Find where the given text appears and provide that cell's center as (x, y) coordinate. 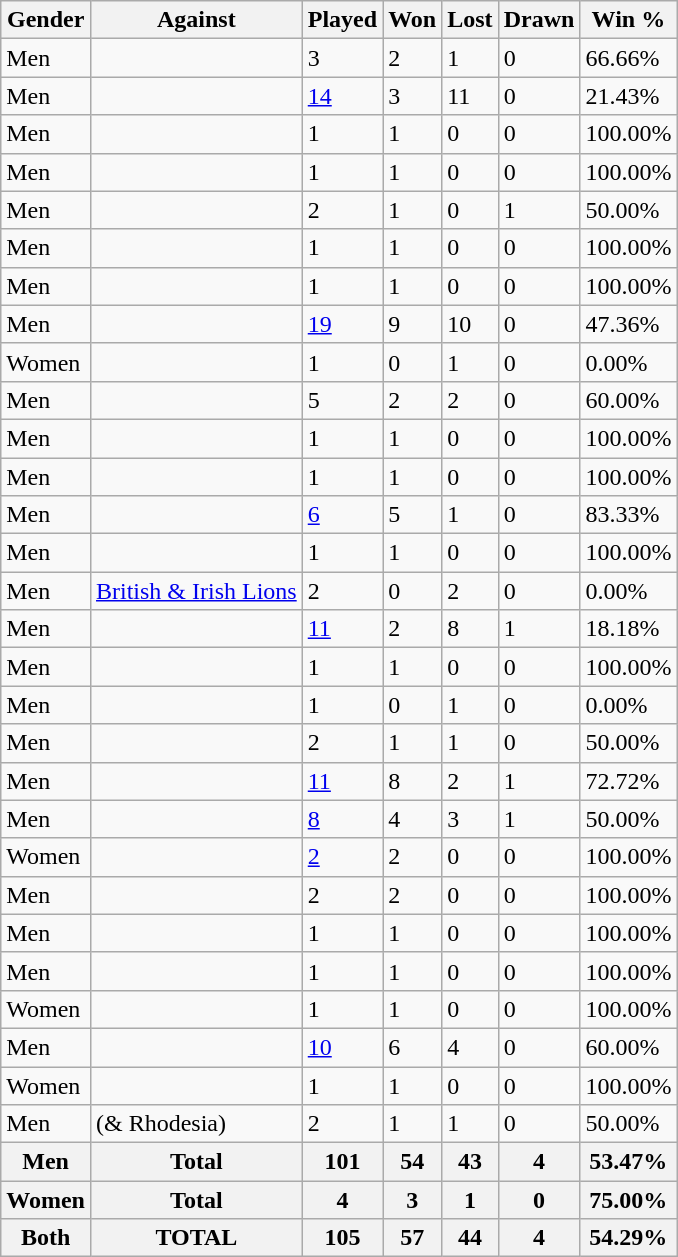
Against (196, 20)
Lost (470, 20)
83.33% (628, 515)
9 (412, 324)
75.00% (628, 1200)
Played (342, 20)
British & Irish Lions (196, 591)
TOTAL (196, 1238)
(& Rhodesia) (196, 1124)
53.47% (628, 1162)
19 (342, 324)
21.43% (628, 96)
44 (470, 1238)
72.72% (628, 781)
66.66% (628, 58)
54.29% (628, 1238)
14 (342, 96)
57 (412, 1238)
47.36% (628, 324)
43 (470, 1162)
Both (46, 1238)
Drawn (539, 20)
101 (342, 1162)
54 (412, 1162)
Won (412, 20)
Gender (46, 20)
Win % (628, 20)
105 (342, 1238)
18.18% (628, 629)
